Find where the given text appears and provide that cell's center as [x, y] coordinate. 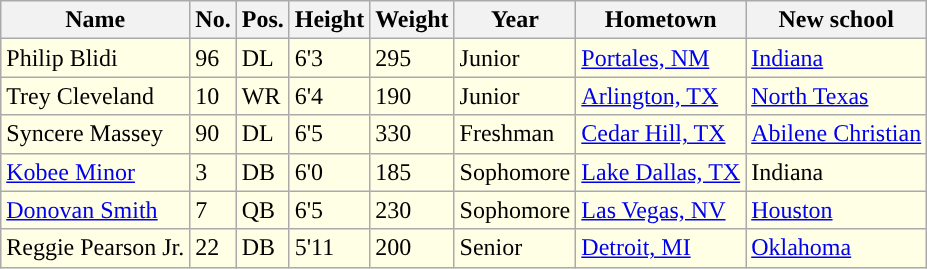
Freshman [515, 134]
Hometown [661, 20]
Height [329, 20]
6'4 [329, 96]
Donovan Smith [96, 210]
Abilene Christian [836, 134]
Kobee Minor [96, 172]
Detroit, MI [661, 248]
96 [213, 58]
Weight [412, 20]
WR [262, 96]
Senior [515, 248]
7 [213, 210]
Philip Blidi [96, 58]
6'0 [329, 172]
185 [412, 172]
330 [412, 134]
Reggie Pearson Jr. [96, 248]
230 [412, 210]
North Texas [836, 96]
Syncere Massey [96, 134]
200 [412, 248]
Cedar Hill, TX [661, 134]
5'11 [329, 248]
22 [213, 248]
Houston [836, 210]
190 [412, 96]
Lake Dallas, TX [661, 172]
Name [96, 20]
10 [213, 96]
Year [515, 20]
Trey Cleveland [96, 96]
No. [213, 20]
Oklahoma [836, 248]
6'3 [329, 58]
QB [262, 210]
New school [836, 20]
90 [213, 134]
Arlington, TX [661, 96]
Portales, NM [661, 58]
Pos. [262, 20]
Las Vegas, NV [661, 210]
295 [412, 58]
3 [213, 172]
